Find where the given text appears and provide that cell's center as [X, Y] coordinate. 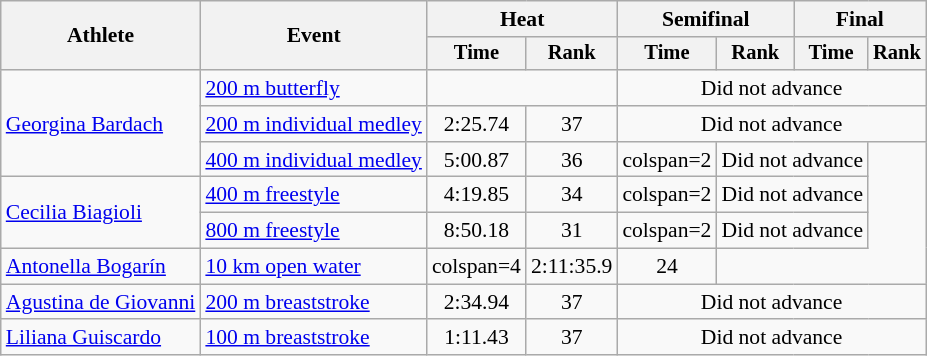
Georgina Bardach [101, 124]
800 m freestyle [314, 231]
5:00.87 [476, 160]
31 [572, 231]
2:11:35.9 [572, 267]
Heat [522, 19]
Cecilia Biagioli [101, 212]
Event [314, 36]
Semifinal [706, 19]
4:19.85 [476, 195]
colspan=4 [476, 267]
24 [666, 267]
100 m breaststroke [314, 338]
400 m individual medley [314, 160]
Athlete [101, 36]
8:50.18 [476, 231]
400 m freestyle [314, 195]
Liliana Guiscardo [101, 338]
34 [572, 195]
200 m butterfly [314, 88]
2:34.94 [476, 302]
200 m individual medley [314, 124]
36 [572, 160]
Agustina de Giovanni [101, 302]
200 m breaststroke [314, 302]
Antonella Bogarín [101, 267]
2:25.74 [476, 124]
10 km open water [314, 267]
1:11.43 [476, 338]
Final [860, 19]
